Identify which cell holds the provided text, then report its [X, Y] central coordinate. 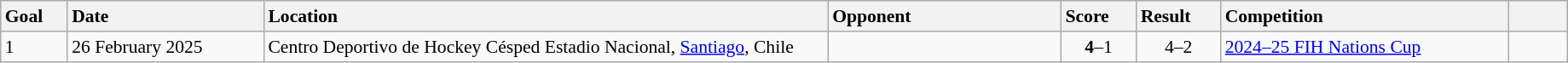
Centro Deportivo de Hockey Césped Estadio Nacional, Santiago, Chile [546, 47]
4–2 [1178, 47]
Goal [34, 16]
Score [1098, 16]
Competition [1365, 16]
Opponent [945, 16]
26 February 2025 [165, 47]
1 [34, 47]
2024–25 FIH Nations Cup [1365, 47]
Date [165, 16]
Result [1178, 16]
Location [546, 16]
4–1 [1098, 47]
